Determine the [X, Y] coordinate at the center of the cell enclosing the given text.  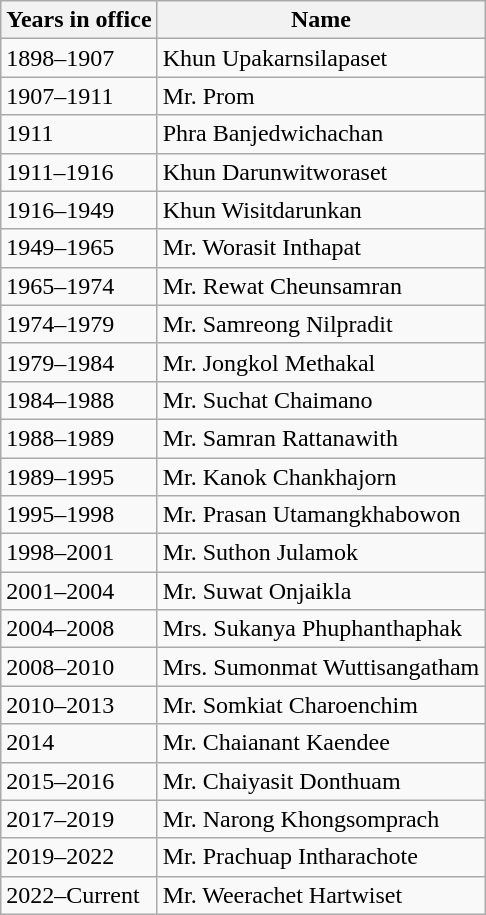
1974–1979 [79, 324]
1916–1949 [79, 210]
2019–2022 [79, 857]
Mr. Prachuap Intharachote [321, 857]
Mr. Chaiyasit Donthuam [321, 781]
Mr. Kanok Chankhajorn [321, 477]
Mr. Suthon Julamok [321, 553]
Mr. Jongkol Methakal [321, 362]
1979–1984 [79, 362]
1911 [79, 134]
Mrs. Sukanya Phuphanthaphak [321, 629]
Mr. Prom [321, 96]
2008–2010 [79, 667]
1949–1965 [79, 248]
1995–1998 [79, 515]
1898–1907 [79, 58]
Khun Darunwitworaset [321, 172]
Mr. Suchat Chaimano [321, 400]
Mr. Weerachet Hartwiset [321, 895]
1911–1916 [79, 172]
Mr. Rewat Cheunsamran [321, 286]
Khun Upakarnsilapaset [321, 58]
Phra Banjedwichachan [321, 134]
Name [321, 20]
1965–1974 [79, 286]
1907–1911 [79, 96]
2001–2004 [79, 591]
Mr. Somkiat Charoenchim [321, 705]
Mrs. Sumonmat Wuttisangatham [321, 667]
Mr. Narong Khongsomprach [321, 819]
Khun Wisitdarunkan [321, 210]
2010–2013 [79, 705]
1998–2001 [79, 553]
Mr. Worasit Inthapat [321, 248]
2017–2019 [79, 819]
2015–2016 [79, 781]
2014 [79, 743]
Mr. Chaianant Kaendee [321, 743]
Years in office [79, 20]
Mr. Samran Rattanawith [321, 438]
Mr. Samreong Nilpradit [321, 324]
1989–1995 [79, 477]
1988–1989 [79, 438]
Mr. Prasan Utamangkhabowon [321, 515]
Mr. Suwat Onjaikla [321, 591]
2004–2008 [79, 629]
2022–Current [79, 895]
1984–1988 [79, 400]
